Output the [x, y] coordinate of the center of the cell containing the given text.  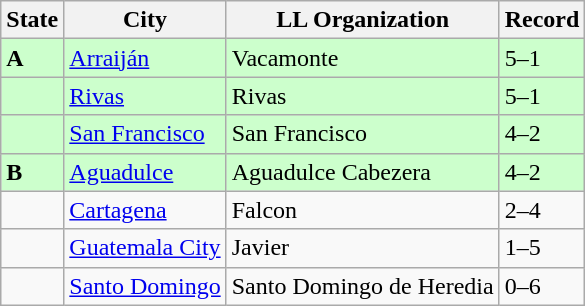
Falcon [362, 210]
1–5 [542, 248]
Record [542, 20]
Arraiján [145, 58]
Vacamonte [362, 58]
Guatemala City [145, 248]
City [145, 20]
Cartagena [145, 210]
Santo Domingo de Heredia [362, 286]
State [32, 20]
0–6 [542, 286]
Javier [362, 248]
LL Organization [362, 20]
A [32, 58]
2–4 [542, 210]
B [32, 172]
Aguadulce [145, 172]
Aguadulce Cabezera [362, 172]
Santo Domingo [145, 286]
